From the cell containing the given text, extract its center point as [x, y] coordinate. 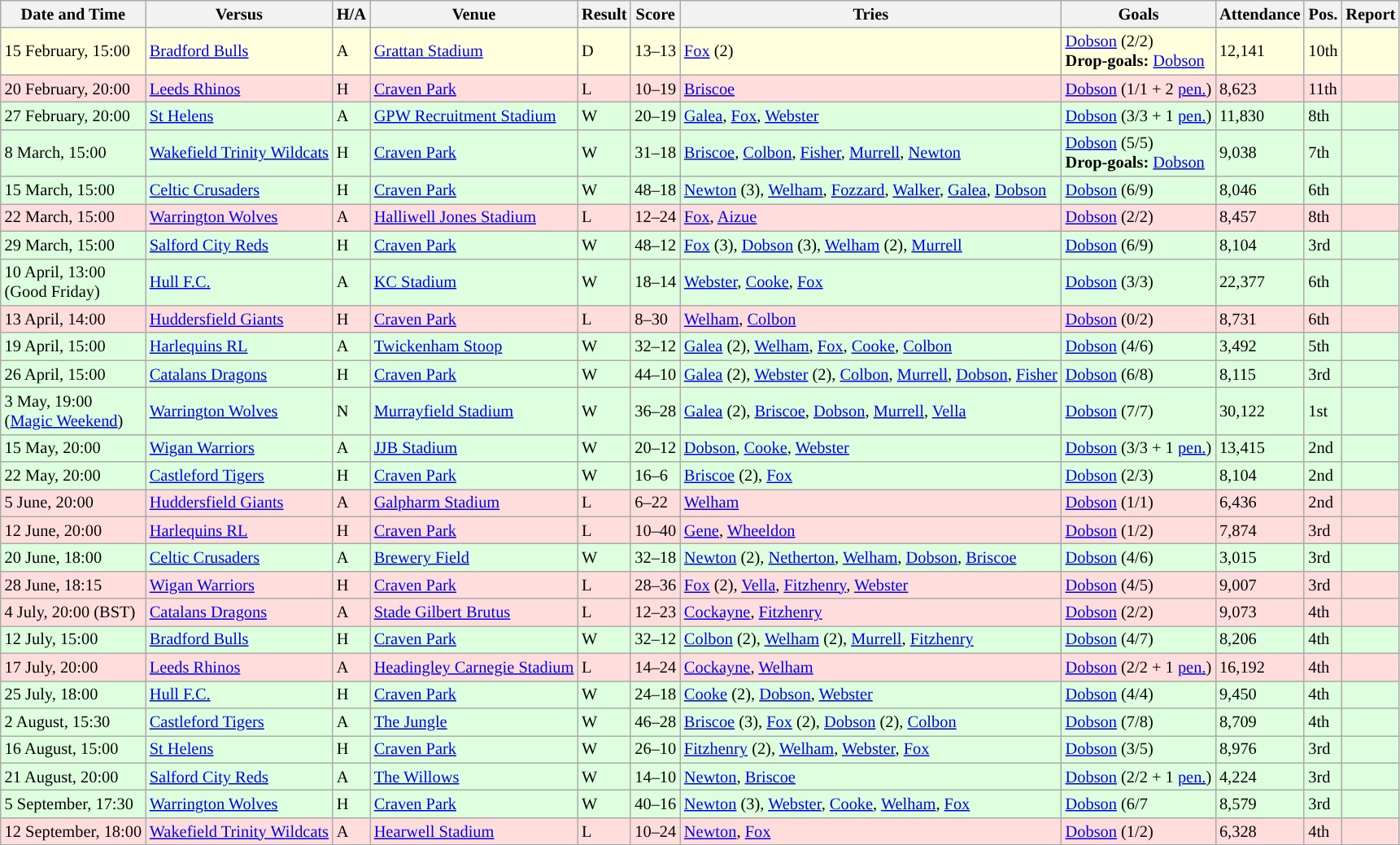
19 April, 15:00 [73, 346]
Tries [870, 14]
15 February, 15:00 [73, 51]
Grattan Stadium [473, 51]
8,046 [1259, 190]
Pos. [1323, 14]
22 May, 20:00 [73, 476]
8,206 [1259, 639]
Briscoe, Colbon, Fisher, Murrell, Newton [870, 153]
46–28 [656, 721]
Welham, Colbon [870, 319]
Cooke (2), Dobson, Webster [870, 695]
9,450 [1259, 695]
Newton, Fox [870, 831]
Dobson (4/5) [1139, 585]
22 March, 15:00 [73, 217]
D [604, 51]
Result [604, 14]
11th [1323, 89]
Dobson (7/7) [1139, 411]
14–24 [656, 667]
Newton (2), Netherton, Welham, Dobson, Briscoe [870, 557]
Galea (2), Webster (2), Colbon, Murrell, Dobson, Fisher [870, 374]
Dobson (1/1) [1139, 503]
8,731 [1259, 319]
31–18 [656, 153]
25 July, 18:00 [73, 695]
6,436 [1259, 503]
Score [656, 14]
15 May, 20:00 [73, 448]
Dobson (4/7) [1139, 639]
10 April, 13:00(Good Friday) [73, 282]
48–12 [656, 245]
8,457 [1259, 217]
Galea, Fox, Webster [870, 115]
20 February, 20:00 [73, 89]
Dobson (2/2)Drop-goals: Dobson [1139, 51]
16–6 [656, 476]
9,038 [1259, 153]
Dobson (5/5)Drop-goals: Dobson [1139, 153]
8,709 [1259, 721]
12–23 [656, 612]
20 June, 18:00 [73, 557]
Cockayne, Welham [870, 667]
Webster, Cooke, Fox [870, 282]
Fitzhenry (2), Welham, Webster, Fox [870, 749]
15 March, 15:00 [73, 190]
Fox (2) [870, 51]
36–28 [656, 411]
Welham [870, 503]
Colbon (2), Welham (2), Murrell, Fitzhenry [870, 639]
17 July, 20:00 [73, 667]
8–30 [656, 319]
Halliwell Jones Stadium [473, 217]
GPW Recruitment Stadium [473, 115]
Date and Time [73, 14]
Dobson (3/3) [1139, 282]
13,415 [1259, 448]
N [351, 411]
Venue [473, 14]
Cockayne, Fitzhenry [870, 612]
Fox, Aizue [870, 217]
13–13 [656, 51]
Dobson (4/4) [1139, 695]
Goals [1139, 14]
Report [1370, 14]
9,073 [1259, 612]
Dobson (6/7 [1139, 804]
Briscoe (2), Fox [870, 476]
4 July, 20:00 (BST) [73, 612]
44–10 [656, 374]
Attendance [1259, 14]
Dobson (2/3) [1139, 476]
6–22 [656, 503]
Briscoe (3), Fox (2), Dobson (2), Colbon [870, 721]
11,830 [1259, 115]
21 August, 20:00 [73, 777]
27 February, 20:00 [73, 115]
Fox (3), Dobson (3), Welham (2), Murrell [870, 245]
Newton (3), Webster, Cooke, Welham, Fox [870, 804]
8,976 [1259, 749]
12 July, 15:00 [73, 639]
Dobson (7/8) [1139, 721]
28–36 [656, 585]
Twickenham Stoop [473, 346]
5 June, 20:00 [73, 503]
16,192 [1259, 667]
10–24 [656, 831]
10th [1323, 51]
20–19 [656, 115]
18–14 [656, 282]
Hearwell Stadium [473, 831]
12 June, 20:00 [73, 530]
Fox (2), Vella, Fitzhenry, Webster [870, 585]
3 May, 19:00(Magic Weekend) [73, 411]
Briscoe [870, 89]
4,224 [1259, 777]
Dobson, Cooke, Webster [870, 448]
16 August, 15:00 [73, 749]
13 April, 14:00 [73, 319]
Galea (2), Briscoe, Dobson, Murrell, Vella [870, 411]
Dobson (6/8) [1139, 374]
Newton, Briscoe [870, 777]
Brewery Field [473, 557]
20–12 [656, 448]
24–18 [656, 695]
12–24 [656, 217]
8,115 [1259, 374]
Headingley Carnegie Stadium [473, 667]
5th [1323, 346]
Galpharm Stadium [473, 503]
Newton (3), Welham, Fozzard, Walker, Galea, Dobson [870, 190]
10–40 [656, 530]
3,492 [1259, 346]
48–18 [656, 190]
8,579 [1259, 804]
12,141 [1259, 51]
9,007 [1259, 585]
H/A [351, 14]
6,328 [1259, 831]
2 August, 15:30 [73, 721]
10–19 [656, 89]
26–10 [656, 749]
Dobson (3/5) [1139, 749]
12 September, 18:00 [73, 831]
30,122 [1259, 411]
29 March, 15:00 [73, 245]
3,015 [1259, 557]
The Jungle [473, 721]
22,377 [1259, 282]
1st [1323, 411]
7th [1323, 153]
Dobson (1/1 + 2 pen.) [1139, 89]
Gene, Wheeldon [870, 530]
Dobson (0/2) [1139, 319]
Galea (2), Welham, Fox, Cooke, Colbon [870, 346]
KC Stadium [473, 282]
Stade Gilbert Brutus [473, 612]
The Willows [473, 777]
5 September, 17:30 [73, 804]
7,874 [1259, 530]
26 April, 15:00 [73, 374]
14–10 [656, 777]
8 March, 15:00 [73, 153]
32–18 [656, 557]
28 June, 18:15 [73, 585]
JJB Stadium [473, 448]
Versus [239, 14]
Murrayfield Stadium [473, 411]
8,623 [1259, 89]
40–16 [656, 804]
